Detect which cell encompasses the target text, then output its (X, Y) center coordinate. 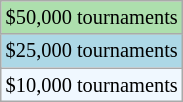
$25,000 tournaments (92, 51)
$50,000 tournaments (92, 17)
$10,000 tournaments (92, 85)
